Provide the [x, y] coordinate of the cell's center where the given text is located.  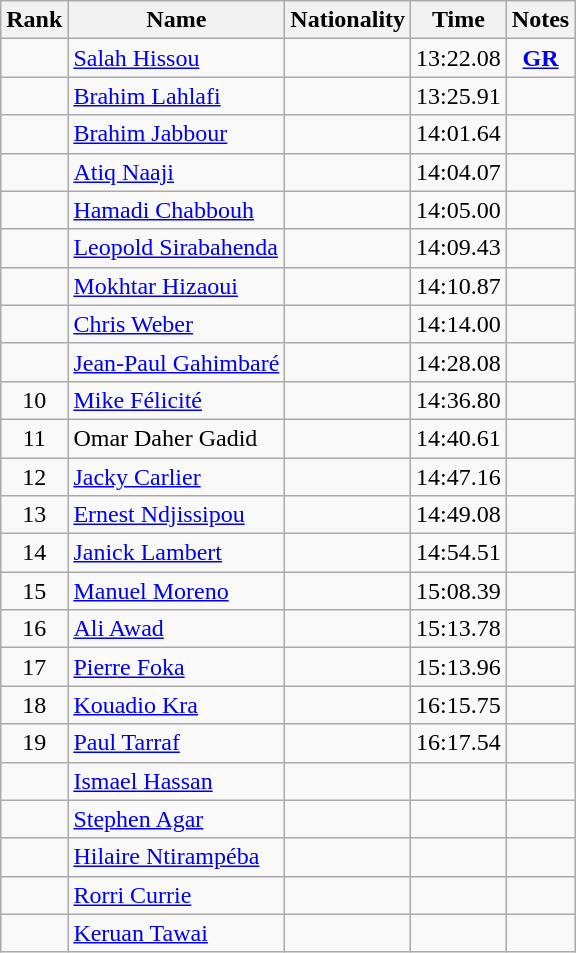
19 [34, 743]
Omar Daher Gadid [176, 438]
14:49.08 [459, 515]
14:28.08 [459, 362]
15 [34, 591]
Rank [34, 20]
14:36.80 [459, 400]
Janick Lambert [176, 553]
12 [34, 477]
15:13.96 [459, 667]
13:22.08 [459, 58]
10 [34, 400]
Mokhtar Hizaoui [176, 286]
14:05.00 [459, 210]
13:25.91 [459, 96]
Mike Félicité [176, 400]
Kouadio Kra [176, 705]
Keruan Tawai [176, 933]
Stephen Agar [176, 819]
16:17.54 [459, 743]
15:08.39 [459, 591]
17 [34, 667]
Ismael Hassan [176, 781]
14:47.16 [459, 477]
14:54.51 [459, 553]
14:10.87 [459, 286]
Leopold Sirabahenda [176, 248]
Rorri Currie [176, 895]
GR [540, 58]
14:04.07 [459, 172]
Ali Awad [176, 629]
14:09.43 [459, 248]
18 [34, 705]
14:14.00 [459, 324]
11 [34, 438]
Hamadi Chabbouh [176, 210]
Jacky Carlier [176, 477]
16 [34, 629]
Salah Hissou [176, 58]
Atiq Naaji [176, 172]
Hilaire Ntirampéba [176, 857]
Name [176, 20]
Jean-Paul Gahimbaré [176, 362]
Brahim Jabbour [176, 134]
Brahim Lahlafi [176, 96]
14 [34, 553]
Chris Weber [176, 324]
16:15.75 [459, 705]
14:40.61 [459, 438]
Ernest Ndjissipou [176, 515]
Time [459, 20]
Pierre Foka [176, 667]
13 [34, 515]
Paul Tarraf [176, 743]
Notes [540, 20]
14:01.64 [459, 134]
Manuel Moreno [176, 591]
Nationality [348, 20]
15:13.78 [459, 629]
